Determine the [x, y] coordinate at the center of the cell enclosing the given text.  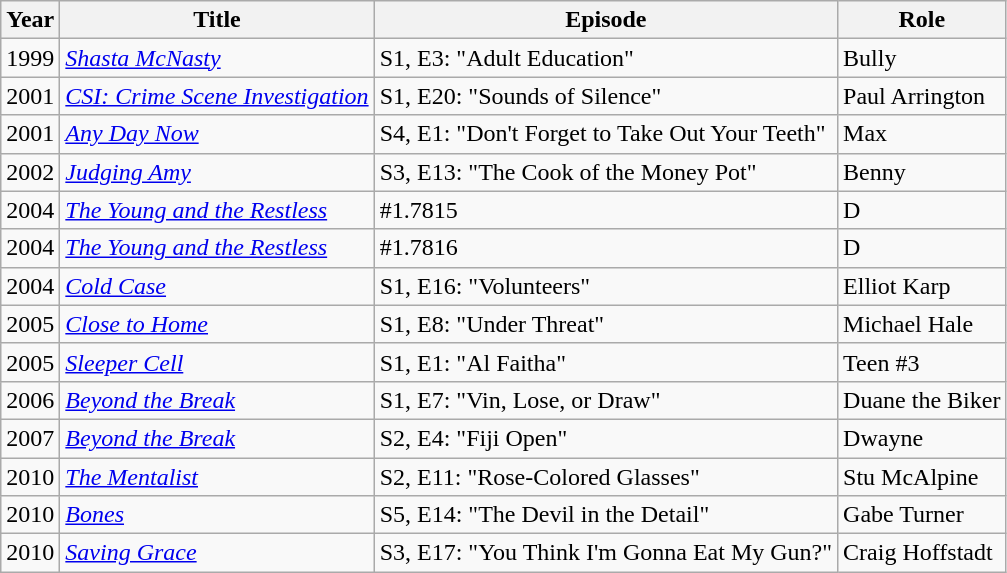
#1.7815 [606, 210]
CSI: Crime Scene Investigation [217, 96]
S1, E20: "Sounds of Silence" [606, 96]
S3, E17: "You Think I'm Gonna Eat My Gun?" [606, 553]
S1, E8: "Under Threat" [606, 324]
Stu McAlpine [922, 477]
Dwayne [922, 438]
2006 [30, 400]
2007 [30, 438]
Craig Hoffstadt [922, 553]
Year [30, 20]
Max [922, 134]
1999 [30, 58]
Cold Case [217, 286]
S2, E4: "Fiji Open" [606, 438]
Teen #3 [922, 362]
Judging Amy [217, 172]
2002 [30, 172]
S5, E14: "The Devil in the Detail" [606, 515]
S3, E13: "The Cook of the Money Pot" [606, 172]
Close to Home [217, 324]
S1, E3: "Adult Education" [606, 58]
Bully [922, 58]
Elliot Karp [922, 286]
Benny [922, 172]
The Mentalist [217, 477]
#1.7816 [606, 248]
S2, E11: "Rose-Colored Glasses" [606, 477]
Duane the Biker [922, 400]
Episode [606, 20]
Saving Grace [217, 553]
Michael Hale [922, 324]
Sleeper Cell [217, 362]
S1, E16: "Volunteers" [606, 286]
Paul Arrington [922, 96]
Bones [217, 515]
S1, E7: "Vin, Lose, or Draw" [606, 400]
Role [922, 20]
Shasta McNasty [217, 58]
Any Day Now [217, 134]
S1, E1: "Al Faitha" [606, 362]
S4, E1: "Don't Forget to Take Out Your Teeth" [606, 134]
Gabe Turner [922, 515]
Title [217, 20]
